Search for the cell housing the specified text and yield its [x, y] center coordinate. 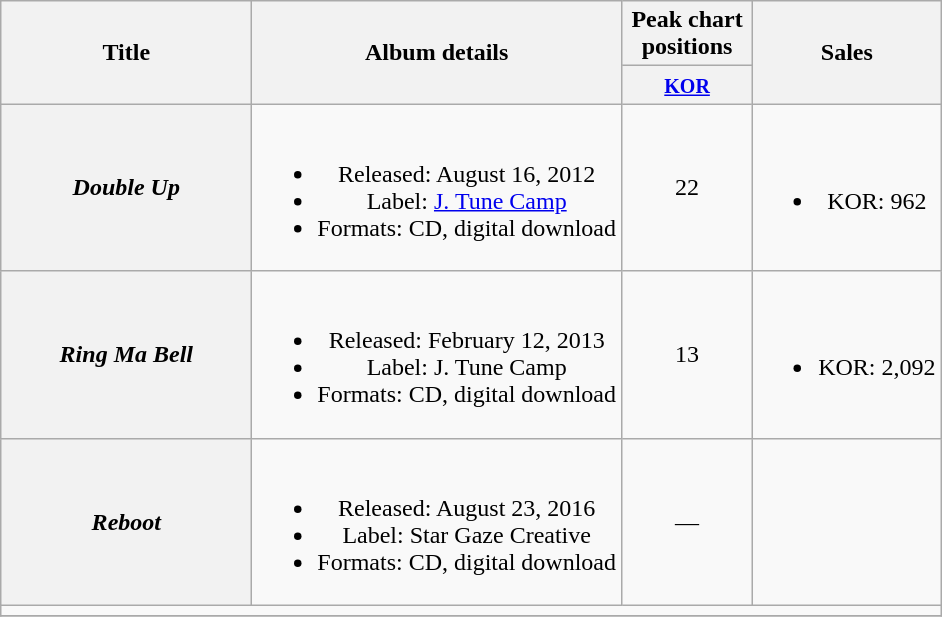
Released: August 16, 2012Label: J. Tune CampFormats: CD, digital download [437, 188]
13 [688, 354]
Peak chart positions [688, 34]
KOR: 962 [847, 188]
Double Up [126, 188]
— [688, 522]
KOR [688, 85]
22 [688, 188]
Title [126, 52]
Released: February 12, 2013Label: J. Tune CampFormats: CD, digital download [437, 354]
Ring Ma Bell [126, 354]
Sales [847, 52]
Released: August 23, 2016Label: Star Gaze CreativeFormats: CD, digital download [437, 522]
Reboot [126, 522]
KOR: 2,092 [847, 354]
Album details [437, 52]
